Pinpoint the cell where the given text exists, returning its [x, y] midpoint coordinate. 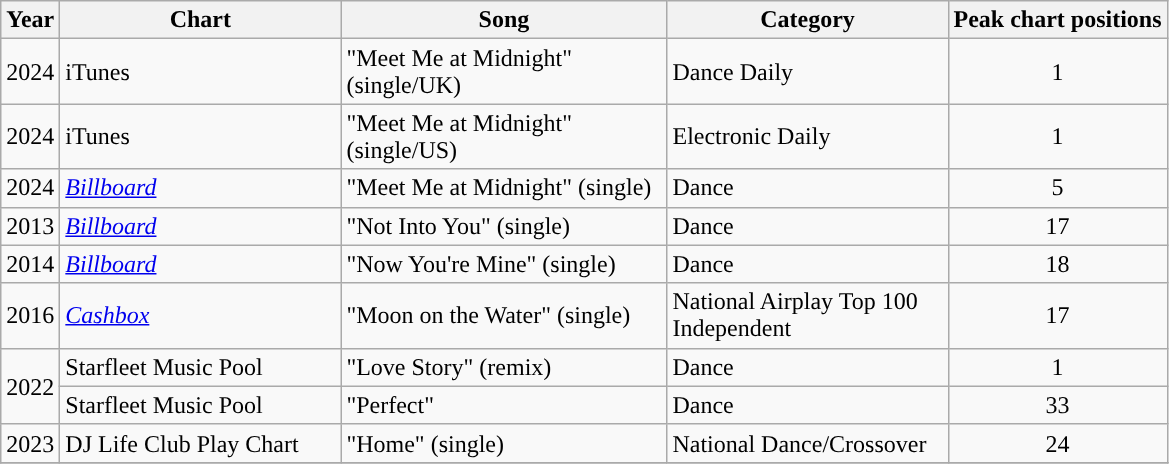
Peak chart positions [1058, 20]
National Dance/Crossover [808, 443]
2016 [30, 316]
National Airplay Top 100 Independent [808, 316]
Cashbox [200, 316]
Dance Daily [808, 72]
Electronic Daily [808, 136]
2014 [30, 264]
2022 [30, 386]
Category [808, 20]
Song [504, 20]
24 [1058, 443]
"Meet Me at Midnight" (single/UK) [504, 72]
2023 [30, 443]
"Meet Me at Midnight" (single/US) [504, 136]
"Moon on the Water" (single) [504, 316]
"Meet Me at Midnight" (single) [504, 188]
Chart [200, 20]
33 [1058, 405]
Year [30, 20]
"Perfect" [504, 405]
2013 [30, 226]
"Love Story" (remix) [504, 367]
"Home" (single) [504, 443]
DJ Life Club Play Chart [200, 443]
18 [1058, 264]
"Now You're Mine" (single) [504, 264]
"Not Into You" (single) [504, 226]
5 [1058, 188]
